Output the [x, y] coordinate of the center of the cell containing the given text.  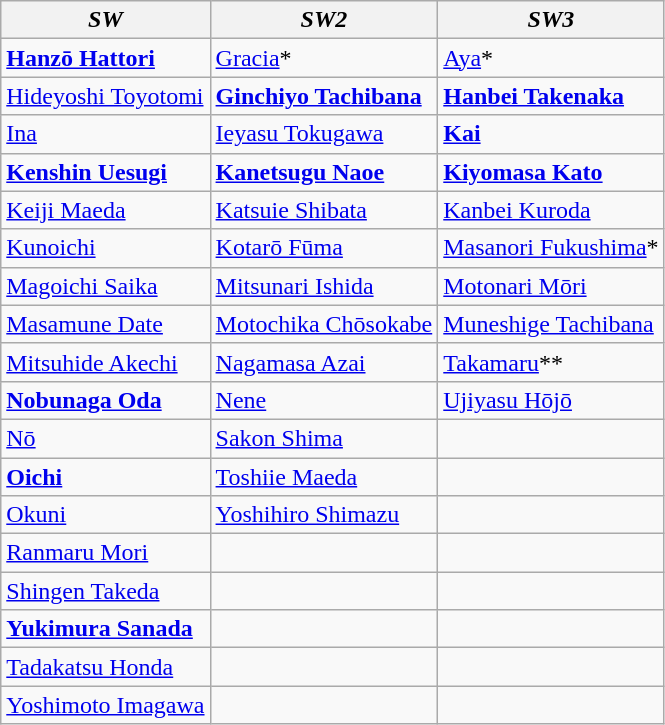
Ujiyasu Hōjō [551, 400]
Sakon Shima [324, 438]
Ginchiyo Tachibana [324, 96]
SW [106, 20]
Nō [106, 438]
Magoichi Saika [106, 286]
Motonari Mōri [551, 286]
Takamaru** [551, 362]
Hanbei Takenaka [551, 96]
Muneshige Tachibana [551, 324]
Katsuie Shibata [324, 210]
Kiyomasa Kato [551, 172]
Gracia* [324, 58]
Motochika Chōsokabe [324, 324]
Hideyoshi Toyotomi [106, 96]
Kai [551, 134]
Kanetsugu Naoe [324, 172]
Yukimura Sanada [106, 629]
Masamune Date [106, 324]
Mitsunari Ishida [324, 286]
Keiji Maeda [106, 210]
Ranmaru Mori [106, 553]
SW3 [551, 20]
Kenshin Uesugi [106, 172]
Yoshimoto Imagawa [106, 705]
Kotarō Fūma [324, 248]
Toshiie Maeda [324, 477]
Masanori Fukushima* [551, 248]
Hanzō Hattori [106, 58]
Ina [106, 134]
Kanbei Kuroda [551, 210]
Yoshihiro Shimazu [324, 515]
Nene [324, 400]
Oichi [106, 477]
Mitsuhide Akechi [106, 362]
Okuni [106, 515]
SW2 [324, 20]
Kunoichi [106, 248]
Ieyasu Tokugawa [324, 134]
Nagamasa Azai [324, 362]
Aya* [551, 58]
Shingen Takeda [106, 591]
Tadakatsu Honda [106, 667]
Nobunaga Oda [106, 400]
